Identify which cell holds the provided text, then report its (X, Y) central coordinate. 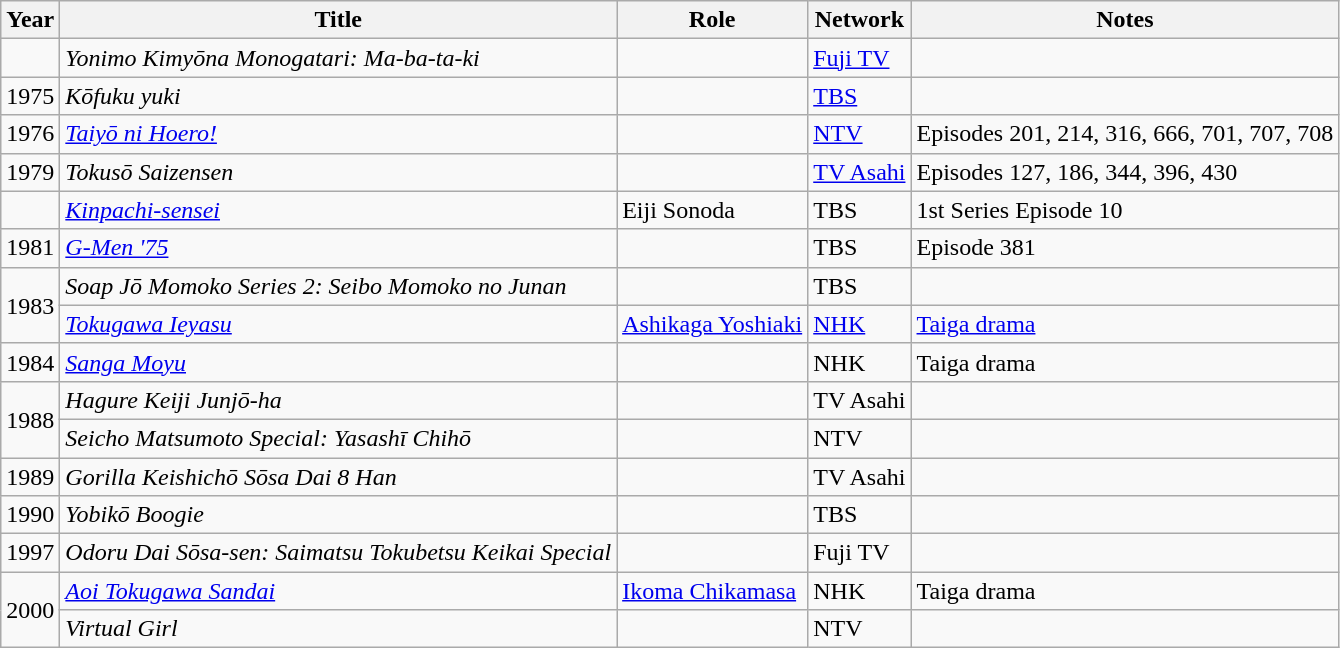
Tokusō Saizensen (338, 172)
Year (30, 20)
1990 (30, 515)
1st Series Episode 10 (1125, 210)
Soap Jō Momoko Series 2: Seibo Momoko no Junan (338, 286)
Episodes 201, 214, 316, 666, 701, 707, 708 (1125, 134)
1975 (30, 96)
1988 (30, 419)
Eiji Sonoda (712, 210)
Tokugawa Ieyasu (338, 324)
G-Men '75 (338, 248)
Kinpachi-sensei (338, 210)
Virtual Girl (338, 629)
Episodes 127, 186, 344, 396, 430 (1125, 172)
Aoi Tokugawa Sandai (338, 591)
Ikoma Chikamasa (712, 591)
1989 (30, 477)
Network (860, 20)
1979 (30, 172)
1997 (30, 553)
Kōfuku yuki (338, 96)
1976 (30, 134)
1981 (30, 248)
Episode 381 (1125, 248)
Role (712, 20)
Notes (1125, 20)
1983 (30, 305)
Ashikaga Yoshiaki (712, 324)
1984 (30, 362)
Odoru Dai Sōsa-sen: Saimatsu Tokubetsu Keikai Special (338, 553)
Seicho Matsumoto Special: Yasashī Chihō (338, 438)
Yonimo Kimyōna Monogatari: Ma-ba-ta-ki (338, 58)
2000 (30, 610)
Title (338, 20)
Gorilla Keishichō Sōsa Dai 8 Han (338, 477)
Yobikō Boogie (338, 515)
Taiyō ni Hoero! (338, 134)
Sanga Moyu (338, 362)
Hagure Keiji Junjō-ha (338, 400)
